Provide the [X, Y] coordinate of the cell's center where the given text is located.  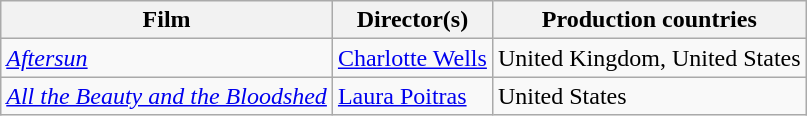
Director(s) [412, 20]
All the Beauty and the Bloodshed [167, 96]
United States [649, 96]
Aftersun [167, 58]
United Kingdom, United States [649, 58]
Film [167, 20]
Laura Poitras [412, 96]
Charlotte Wells [412, 58]
Production countries [649, 20]
